Output the [x, y] coordinate of the center of the cell containing the given text.  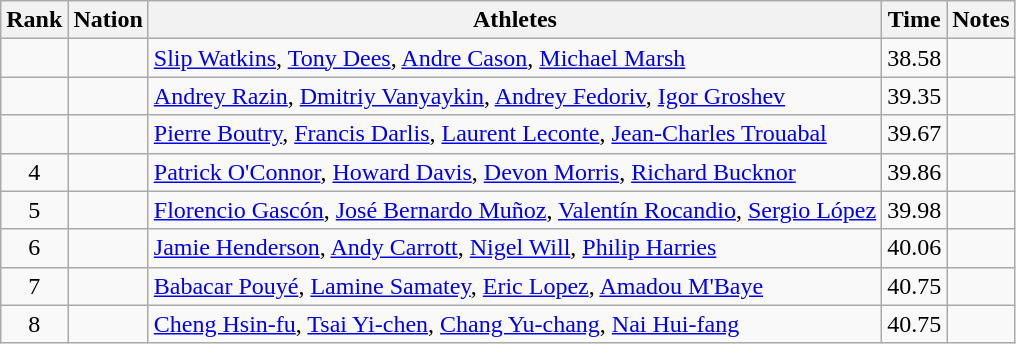
Notes [981, 20]
Andrey Razin, Dmitriy Vanyaykin, Andrey Fedoriv, Igor Groshev [514, 96]
Patrick O'Connor, Howard Davis, Devon Morris, Richard Bucknor [514, 172]
5 [34, 210]
Florencio Gascón, José Bernardo Muñoz, Valentín Rocandio, Sergio López [514, 210]
38.58 [914, 58]
4 [34, 172]
39.98 [914, 210]
40.06 [914, 248]
Cheng Hsin-fu, Tsai Yi-chen, Chang Yu-chang, Nai Hui-fang [514, 324]
Slip Watkins, Tony Dees, Andre Cason, Michael Marsh [514, 58]
8 [34, 324]
7 [34, 286]
Nation [108, 20]
Jamie Henderson, Andy Carrott, Nigel Will, Philip Harries [514, 248]
Pierre Boutry, Francis Darlis, Laurent Leconte, Jean-Charles Trouabal [514, 134]
Babacar Pouyé, Lamine Samatey, Eric Lopez, Amadou M'Baye [514, 286]
39.35 [914, 96]
39.86 [914, 172]
Time [914, 20]
6 [34, 248]
39.67 [914, 134]
Rank [34, 20]
Athletes [514, 20]
